Return [X, Y] of the center of cell containing provided text 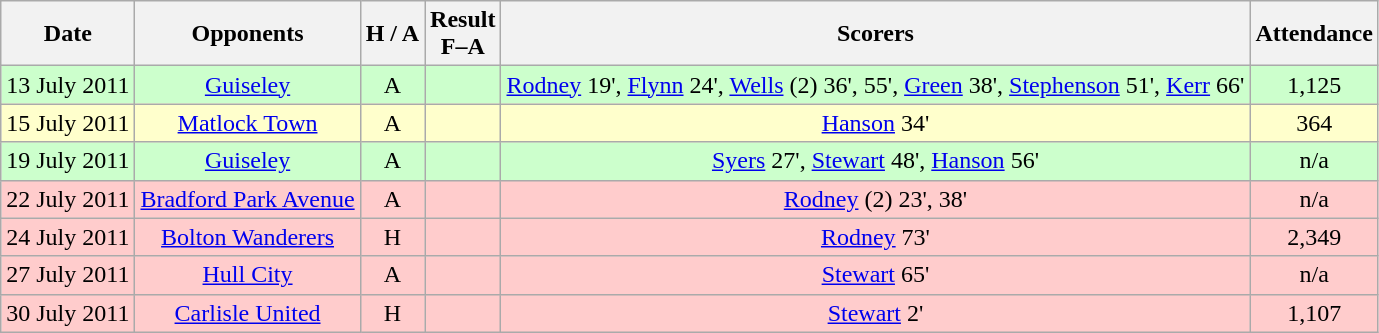
Stewart 65' [876, 275]
Stewart 2' [876, 313]
Rodney 73' [876, 237]
Syers 27', Stewart 48', Hanson 56' [876, 161]
Matlock Town [248, 123]
22 July 2011 [68, 199]
Date [68, 34]
Attendance [1314, 34]
H / A [392, 34]
2,349 [1314, 237]
Rodney (2) 23', 38' [876, 199]
Rodney 19', Flynn 24', Wells (2) 36', 55', Green 38', Stephenson 51', Kerr 66' [876, 85]
Hanson 34' [876, 123]
364 [1314, 123]
1,107 [1314, 313]
Opponents [248, 34]
Bradford Park Avenue [248, 199]
13 July 2011 [68, 85]
Hull City [248, 275]
Carlisle United [248, 313]
30 July 2011 [68, 313]
Bolton Wanderers [248, 237]
ResultF–A [463, 34]
24 July 2011 [68, 237]
Scorers [876, 34]
19 July 2011 [68, 161]
1,125 [1314, 85]
27 July 2011 [68, 275]
15 July 2011 [68, 123]
